Scan for the cell matching the given text and deliver its (x, y) coordinate at center. 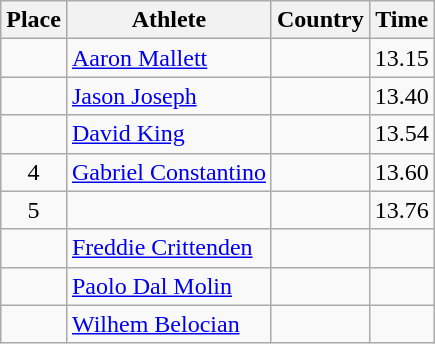
Country (320, 20)
Aaron Mallett (168, 58)
Wilhem Belocian (168, 324)
13.54 (402, 134)
Paolo Dal Molin (168, 286)
4 (34, 172)
13.60 (402, 172)
David King (168, 134)
Time (402, 20)
13.40 (402, 96)
Place (34, 20)
Jason Joseph (168, 96)
Freddie Crittenden (168, 248)
Gabriel Constantino (168, 172)
Athlete (168, 20)
13.15 (402, 58)
5 (34, 210)
13.76 (402, 210)
